Locate the cell with the specified text and output its [X, Y] center coordinate. 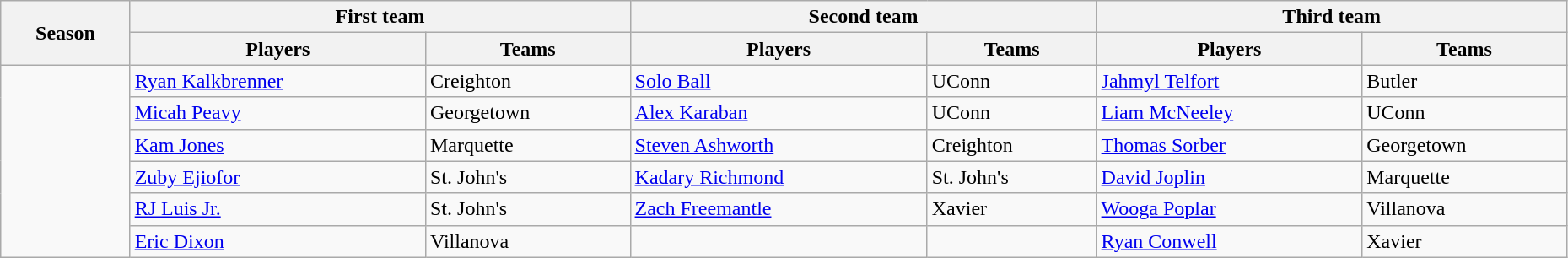
Third team [1331, 17]
Micah Peavy [277, 113]
Ryan Kalkbrenner [277, 81]
Season [66, 33]
Zuby Ejiofor [277, 177]
Solo Ball [779, 81]
Zach Freemantle [779, 209]
Ryan Conwell [1230, 241]
Thomas Sorber [1230, 145]
Liam McNeeley [1230, 113]
Kadary Richmond [779, 177]
Alex Karaban [779, 113]
Butler [1464, 81]
Jahmyl Telfort [1230, 81]
Steven Ashworth [779, 145]
Wooga Poplar [1230, 209]
David Joplin [1230, 177]
RJ Luis Jr. [277, 209]
Eric Dixon [277, 241]
Kam Jones [277, 145]
Second team [864, 17]
First team [380, 17]
